Identify which cell holds the provided text, then report its [x, y] central coordinate. 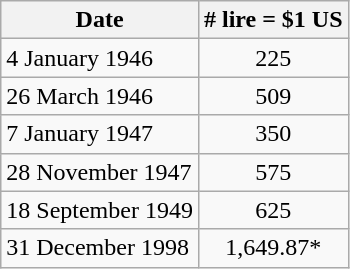
509 [273, 96]
225 [273, 58]
1,649.87* [273, 248]
625 [273, 210]
Date [100, 20]
18 September 1949 [100, 210]
575 [273, 172]
350 [273, 134]
31 December 1998 [100, 248]
26 March 1946 [100, 96]
28 November 1947 [100, 172]
7 January 1947 [100, 134]
4 January 1946 [100, 58]
# lire = $1 US [273, 20]
